From the cell containing the given text, extract its center point as (x, y) coordinate. 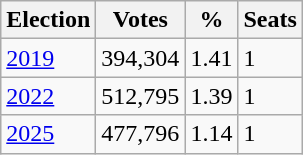
Seats (270, 20)
Election (48, 20)
Votes (140, 20)
1.14 (212, 134)
394,304 (140, 58)
2019 (48, 58)
512,795 (140, 96)
1.39 (212, 96)
2025 (48, 134)
1.41 (212, 58)
2022 (48, 96)
% (212, 20)
477,796 (140, 134)
